Determine the [X, Y] coordinate at the center of the cell enclosing the given text.  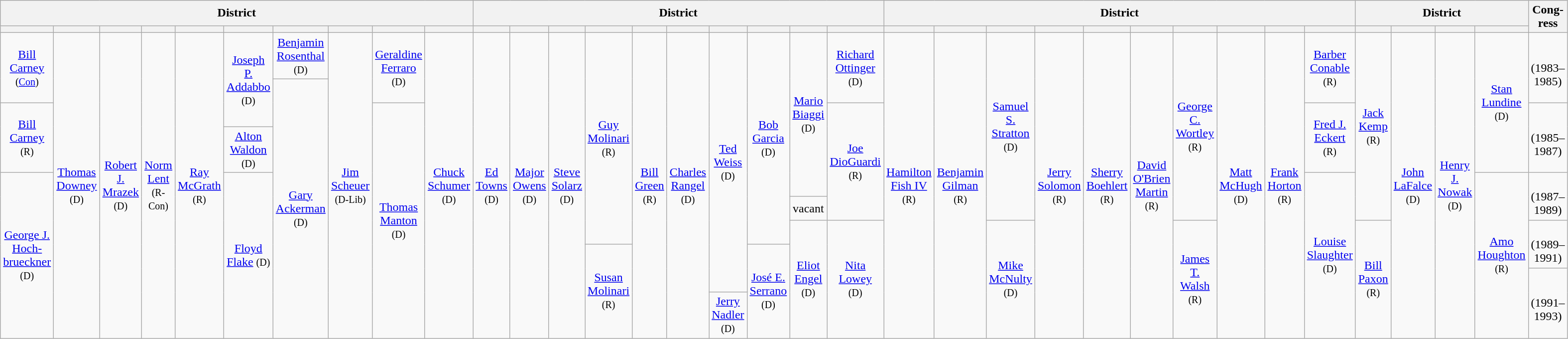
FloydFlake (D) [248, 255]
RayMcGrath(R) [200, 185]
BobGarcia(D) [768, 139]
JohnLaFalce(D) [1413, 185]
SusanMolinari(R) [608, 291]
JerrySolomon(R) [1059, 185]
HamiltonFish IV(R) [909, 185]
BenjaminGilman(R) [960, 185]
Alton Waldon (D) [248, 150]
NitaLowey(D) [855, 279]
BenjaminRosenthal (D) [301, 56]
SamuelS.Stratton(D) [1011, 127]
ChuckSchumer(D) [449, 185]
RichardOttinger(D) [855, 68]
TedWeiss (D) [728, 163]
George J.Hoch-brueckner(D) [27, 255]
(1987–1989) [1548, 196]
ThomasDowney(D) [77, 185]
BarberConable(R) [1329, 68]
RobertJ.Mrazek(D) [121, 185]
SherryBoehlert(R) [1107, 185]
Joseph P.Addabbo (D) [248, 80]
AmoHoughton(R) [1502, 255]
BillGreen(R) [650, 185]
EliotEngel(D) [809, 279]
GeraldineFerraro(D) [399, 68]
(1989–1991) [1548, 244]
ThomasManton(D) [399, 220]
CharlesRangel(D) [688, 185]
BillCarney(Con) [27, 68]
MarioBiaggi(D) [809, 115]
FrankHorton(R) [1285, 185]
(1985–1987) [1548, 138]
EdTowns(D) [492, 185]
Jerry Nadler (D) [728, 315]
José E.Serrano(D) [768, 291]
(1991–1993) [1548, 303]
HenryJ.Nowak(D) [1455, 185]
SteveSolarz(D) [567, 185]
GuyMolinari(R) [608, 139]
MikeMcNulty(D) [1011, 279]
BillPaxon(R) [1373, 279]
Fred J.Eckert (R) [1329, 138]
JamesT.Walsh(R) [1195, 279]
JackKemp(R) [1373, 127]
(1983–1985) [1548, 68]
BillCarney (R) [27, 138]
Cong­ress [1548, 17]
JoeDioGuardi(R) [855, 162]
DavidO'BrienMartin(R) [1152, 185]
MajorOwens(D) [529, 185]
StanLundine(D) [1502, 103]
GeorgeC.Wortley(R) [1195, 127]
MattMcHugh(D) [1241, 185]
GaryAckerman(D) [301, 208]
LouiseSlaughter(D) [1329, 255]
JimScheuer(D-Lib) [350, 185]
NormLent(R-Con) [158, 185]
vacant [809, 208]
